Pinpoint the cell where the given text exists, returning its [x, y] midpoint coordinate. 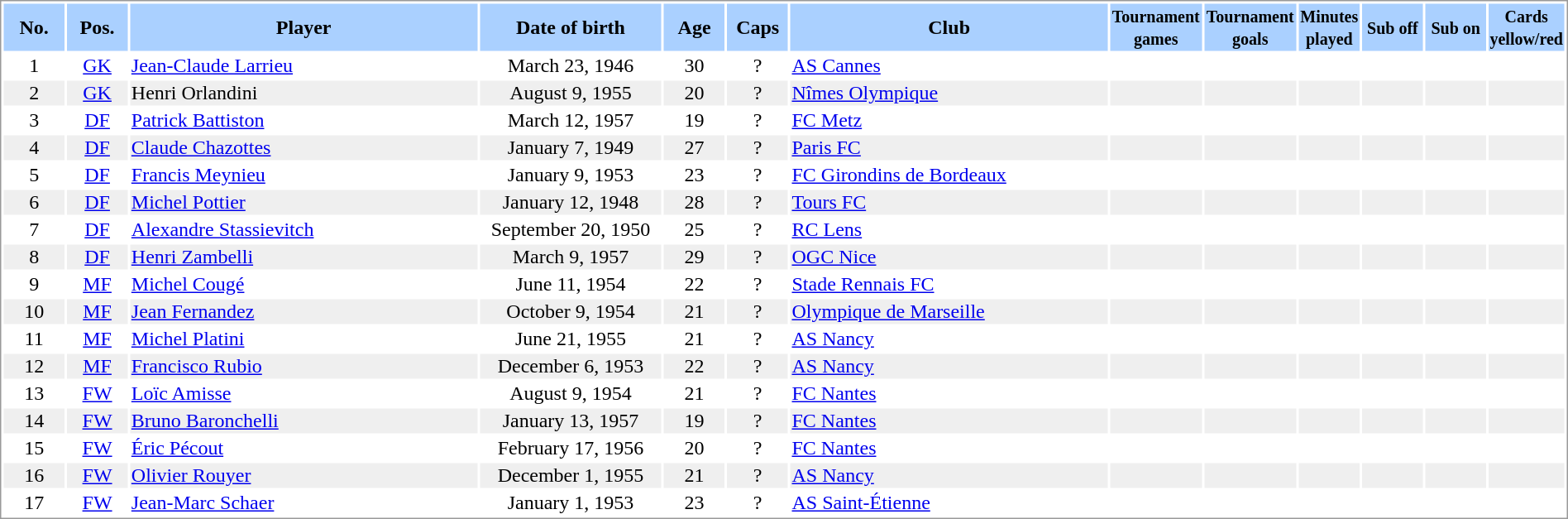
Olivier Rouyer [304, 476]
August 9, 1955 [571, 94]
FC Metz [949, 120]
Francis Meynieu [304, 175]
Caps [758, 26]
Alexandre Stassievitch [304, 229]
Olympique de Marseille [949, 312]
4 [33, 148]
October 9, 1954 [571, 312]
Claude Chazottes [304, 148]
OGC Nice [949, 257]
7 [33, 229]
16 [33, 476]
March 12, 1957 [571, 120]
Jean-Claude Larrieu [304, 65]
Tournamentgames [1156, 26]
15 [33, 448]
Loïc Amisse [304, 393]
27 [695, 148]
August 9, 1954 [571, 393]
17 [33, 502]
January 9, 1953 [571, 175]
12 [33, 367]
Henri Zambelli [304, 257]
September 20, 1950 [571, 229]
1 [33, 65]
25 [695, 229]
Francisco Rubio [304, 367]
Player [304, 26]
Henri Orlandini [304, 94]
Age [695, 26]
January 13, 1957 [571, 421]
June 11, 1954 [571, 284]
No. [33, 26]
29 [695, 257]
Nîmes Olympique [949, 94]
3 [33, 120]
January 1, 1953 [571, 502]
February 17, 1956 [571, 448]
Michel Cougé [304, 284]
Cardsyellow/red [1527, 26]
Patrick Battiston [304, 120]
Club [949, 26]
Michel Pottier [304, 203]
January 7, 1949 [571, 148]
13 [33, 393]
9 [33, 284]
Éric Pécout [304, 448]
March 9, 1957 [571, 257]
11 [33, 339]
Jean-Marc Schaer [304, 502]
December 6, 1953 [571, 367]
January 12, 1948 [571, 203]
Date of birth [571, 26]
5 [33, 175]
Sub off [1393, 26]
December 1, 1955 [571, 476]
Jean Fernandez [304, 312]
14 [33, 421]
10 [33, 312]
Pos. [98, 26]
Bruno Baronchelli [304, 421]
March 23, 1946 [571, 65]
Sub on [1456, 26]
Stade Rennais FC [949, 284]
28 [695, 203]
AS Cannes [949, 65]
Minutesplayed [1329, 26]
Tours FC [949, 203]
Paris FC [949, 148]
AS Saint-Étienne [949, 502]
FC Girondins de Bordeaux [949, 175]
June 21, 1955 [571, 339]
RC Lens [949, 229]
6 [33, 203]
Michel Platini [304, 339]
8 [33, 257]
Tournamentgoals [1250, 26]
2 [33, 94]
30 [695, 65]
